Scan for the cell matching the given text and deliver its (x, y) coordinate at center. 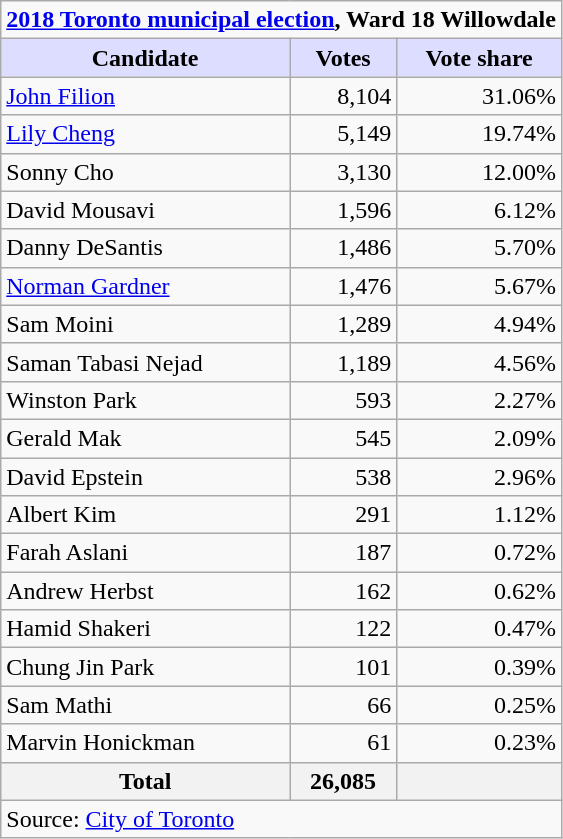
61 (344, 743)
2.09% (480, 438)
John Filion (146, 96)
Andrew Herbst (146, 591)
4.56% (480, 362)
Votes (344, 58)
Marvin Honickman (146, 743)
0.72% (480, 553)
Farah Aslani (146, 553)
2.96% (480, 477)
Gerald Mak (146, 438)
1.12% (480, 515)
David Mousavi (146, 210)
1,189 (344, 362)
1,476 (344, 286)
Sonny Cho (146, 172)
12.00% (480, 172)
1,289 (344, 324)
593 (344, 400)
Winston Park (146, 400)
8,104 (344, 96)
6.12% (480, 210)
Norman Gardner (146, 286)
5.67% (480, 286)
2018 Toronto municipal election, Ward 18 Willowdale (282, 20)
Saman Tabasi Nejad (146, 362)
0.39% (480, 667)
5.70% (480, 248)
538 (344, 477)
Sam Moini (146, 324)
Albert Kim (146, 515)
1,486 (344, 248)
Danny DeSantis (146, 248)
31.06% (480, 96)
4.94% (480, 324)
Total (146, 781)
Candidate (146, 58)
Hamid Shakeri (146, 629)
0.25% (480, 705)
187 (344, 553)
0.62% (480, 591)
Sam Mathi (146, 705)
Source: City of Toronto (282, 819)
David Epstein (146, 477)
0.23% (480, 743)
122 (344, 629)
Lily Cheng (146, 134)
1,596 (344, 210)
5,149 (344, 134)
2.27% (480, 400)
3,130 (344, 172)
Vote share (480, 58)
26,085 (344, 781)
Chung Jin Park (146, 667)
291 (344, 515)
101 (344, 667)
66 (344, 705)
19.74% (480, 134)
162 (344, 591)
545 (344, 438)
0.47% (480, 629)
